Output the (x, y) coordinate of the center of the cell containing the given text.  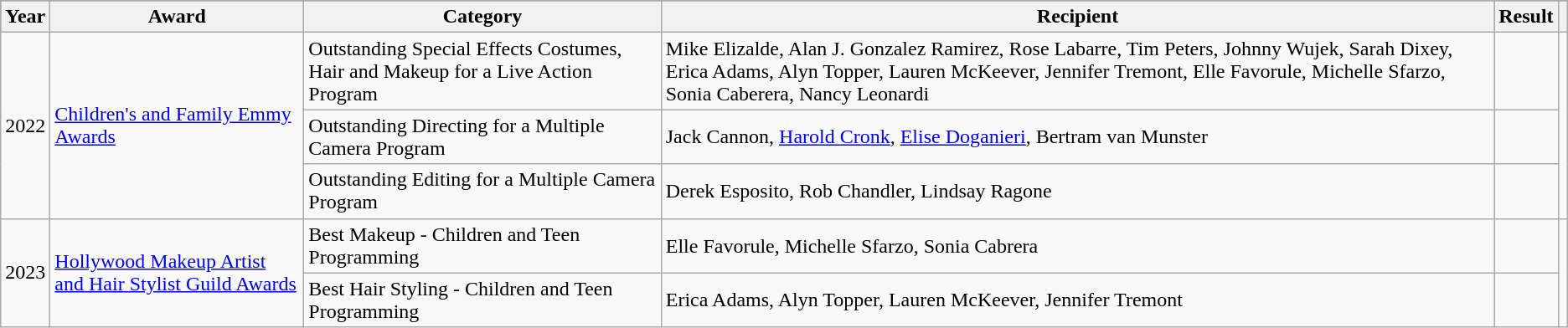
Result (1526, 17)
Outstanding Editing for a Multiple Camera Program (482, 191)
Children's and Family Emmy Awards (178, 126)
Erica Adams, Alyn Topper, Lauren McKeever, Jennifer Tremont (1077, 300)
Outstanding Directing for a Multiple Camera Program (482, 137)
Recipient (1077, 17)
Best Makeup - Children and Teen Programming (482, 246)
Award (178, 17)
Category (482, 17)
Year (25, 17)
Derek Esposito, Rob Chandler, Lindsay Ragone (1077, 191)
Outstanding Special Effects Costumes, Hair and Makeup for a Live Action Program (482, 71)
2023 (25, 273)
2022 (25, 126)
Elle Favorule, Michelle Sfarzo, Sonia Cabrera (1077, 246)
Best Hair Styling - Children and Teen Programming (482, 300)
Hollywood Makeup Artist and Hair Stylist Guild Awards (178, 273)
Jack Cannon, Harold Cronk, Elise Doganieri, Bertram van Munster (1077, 137)
